Identify which cell holds the provided text, then report its [X, Y] central coordinate. 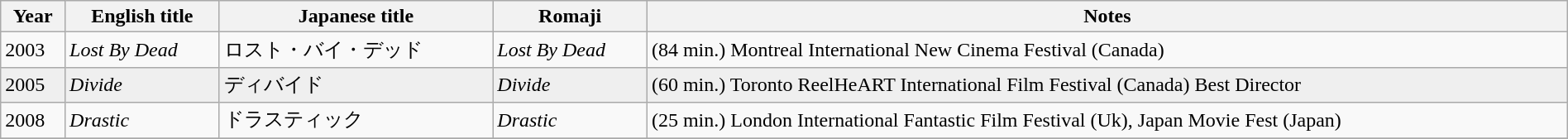
(84 min.) Montreal International New Cinema Festival (Canada) [1107, 50]
2008 [33, 121]
2005 [33, 84]
ロスト・バイ・デッド [356, 50]
Romaji [571, 17]
Japanese title [356, 17]
English title [142, 17]
ドラスティック [356, 121]
2003 [33, 50]
(25 min.) London International Fantastic Film Festival (Uk), Japan Movie Fest (Japan) [1107, 121]
Year [33, 17]
ディバイド [356, 84]
Notes [1107, 17]
(60 min.) Toronto ReelHeART International Film Festival (Canada) Best Director [1107, 84]
